From the cell containing the given text, extract its center point as [X, Y] coordinate. 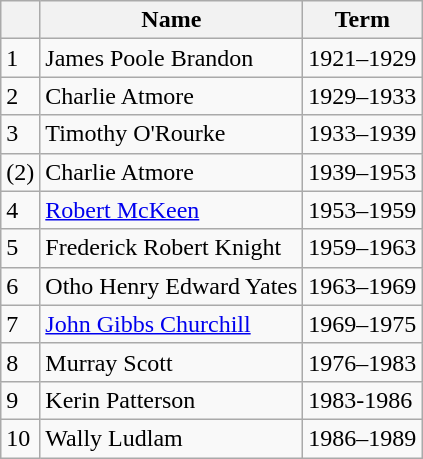
3 [20, 134]
Frederick Robert Knight [172, 248]
Timothy O'Rourke [172, 134]
1976–1983 [362, 362]
1933–1939 [362, 134]
2 [20, 96]
1921–1929 [362, 58]
1986–1989 [362, 438]
1953–1959 [362, 210]
James Poole Brandon [172, 58]
Murray Scott [172, 362]
1959–1963 [362, 248]
8 [20, 362]
1983-1986 [362, 400]
5 [20, 248]
1 [20, 58]
Wally Ludlam [172, 438]
Name [172, 20]
10 [20, 438]
1963–1969 [362, 286]
1929–1933 [362, 96]
4 [20, 210]
Term [362, 20]
(2) [20, 172]
Kerin Patterson [172, 400]
7 [20, 324]
9 [20, 400]
1969–1975 [362, 324]
6 [20, 286]
Robert McKeen [172, 210]
1939–1953 [362, 172]
Otho Henry Edward Yates [172, 286]
John Gibbs Churchill [172, 324]
